Search for the cell housing the specified text and yield its [x, y] center coordinate. 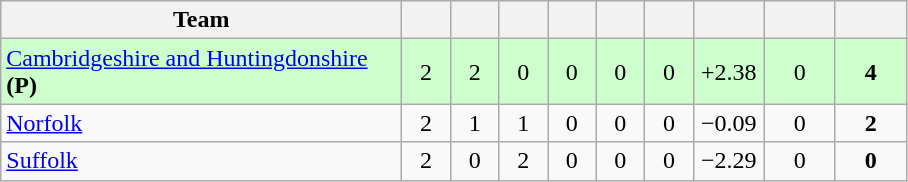
Cambridgeshire and Huntingdonshire (P) [202, 72]
Norfolk [202, 123]
−0.09 [728, 123]
4 [870, 72]
−2.29 [728, 161]
Team [202, 20]
+2.38 [728, 72]
Suffolk [202, 161]
